Return the (X, Y) coordinate for the center point of the cell that contains the specified text.  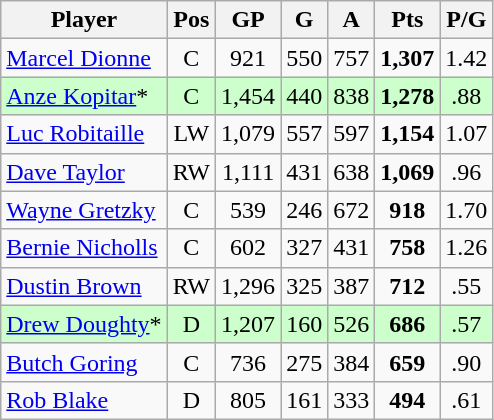
275 (304, 362)
P/G (466, 20)
597 (352, 134)
1.42 (466, 58)
758 (408, 248)
1.07 (466, 134)
Pos (191, 20)
1,454 (248, 96)
GP (248, 20)
539 (248, 210)
1.26 (466, 248)
Dustin Brown (84, 286)
325 (304, 286)
918 (408, 210)
805 (248, 400)
1,278 (408, 96)
Drew Doughty* (84, 324)
384 (352, 362)
550 (304, 58)
161 (304, 400)
327 (304, 248)
1,069 (408, 172)
1.70 (466, 210)
.61 (466, 400)
638 (352, 172)
1,111 (248, 172)
Luc Robitaille (84, 134)
672 (352, 210)
1,296 (248, 286)
Marcel Dionne (84, 58)
Pts (408, 20)
757 (352, 58)
921 (248, 58)
.88 (466, 96)
838 (352, 96)
Player (84, 20)
736 (248, 362)
Wayne Gretzky (84, 210)
712 (408, 286)
.90 (466, 362)
1,154 (408, 134)
333 (352, 400)
1,207 (248, 324)
G (304, 20)
387 (352, 286)
557 (304, 134)
Butch Goring (84, 362)
Anze Kopitar* (84, 96)
526 (352, 324)
.55 (466, 286)
440 (304, 96)
Rob Blake (84, 400)
LW (191, 134)
494 (408, 400)
1,079 (248, 134)
1,307 (408, 58)
.57 (466, 324)
602 (248, 248)
160 (304, 324)
.96 (466, 172)
686 (408, 324)
Dave Taylor (84, 172)
Bernie Nicholls (84, 248)
659 (408, 362)
A (352, 20)
246 (304, 210)
